Extract the (x, y) coordinate from the center of the cell holding the provided text.  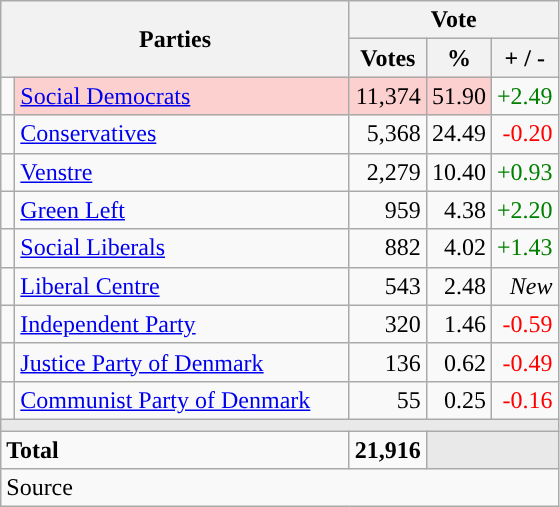
4.38 (458, 210)
+ / - (524, 58)
959 (388, 210)
-0.20 (524, 134)
Total (176, 449)
0.62 (458, 362)
Social Liberals (182, 248)
Green Left (182, 210)
Votes (388, 58)
5,368 (388, 134)
-0.59 (524, 324)
21,916 (388, 449)
+2.20 (524, 210)
Liberal Centre (182, 286)
+1.43 (524, 248)
Communist Party of Denmark (182, 400)
10.40 (458, 172)
+0.93 (524, 172)
+2.49 (524, 96)
11,374 (388, 96)
Justice Party of Denmark (182, 362)
24.49 (458, 134)
% (458, 58)
882 (388, 248)
1.46 (458, 324)
0.25 (458, 400)
Venstre (182, 172)
543 (388, 286)
-0.16 (524, 400)
-0.49 (524, 362)
51.90 (458, 96)
Conservatives (182, 134)
55 (388, 400)
320 (388, 324)
2,279 (388, 172)
Social Democrats (182, 96)
Parties (176, 39)
Independent Party (182, 324)
136 (388, 362)
4.02 (458, 248)
New (524, 286)
Source (280, 488)
2.48 (458, 286)
Vote (454, 20)
